Search for the cell housing the specified text and yield its [X, Y] center coordinate. 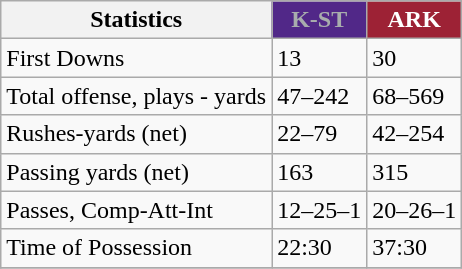
Passes, Comp-Att-Int [136, 210]
42–254 [414, 134]
315 [414, 172]
12–25–1 [320, 210]
Passing yards (net) [136, 172]
Total offense, plays - yards [136, 96]
ARK [414, 20]
37:30 [414, 248]
47–242 [320, 96]
K-ST [320, 20]
13 [320, 58]
Time of Possession [136, 248]
68–569 [414, 96]
22:30 [320, 248]
163 [320, 172]
22–79 [320, 134]
Statistics [136, 20]
First Downs [136, 58]
Rushes-yards (net) [136, 134]
30 [414, 58]
20–26–1 [414, 210]
